Extract the [x, y] coordinate from the center of the cell holding the provided text.  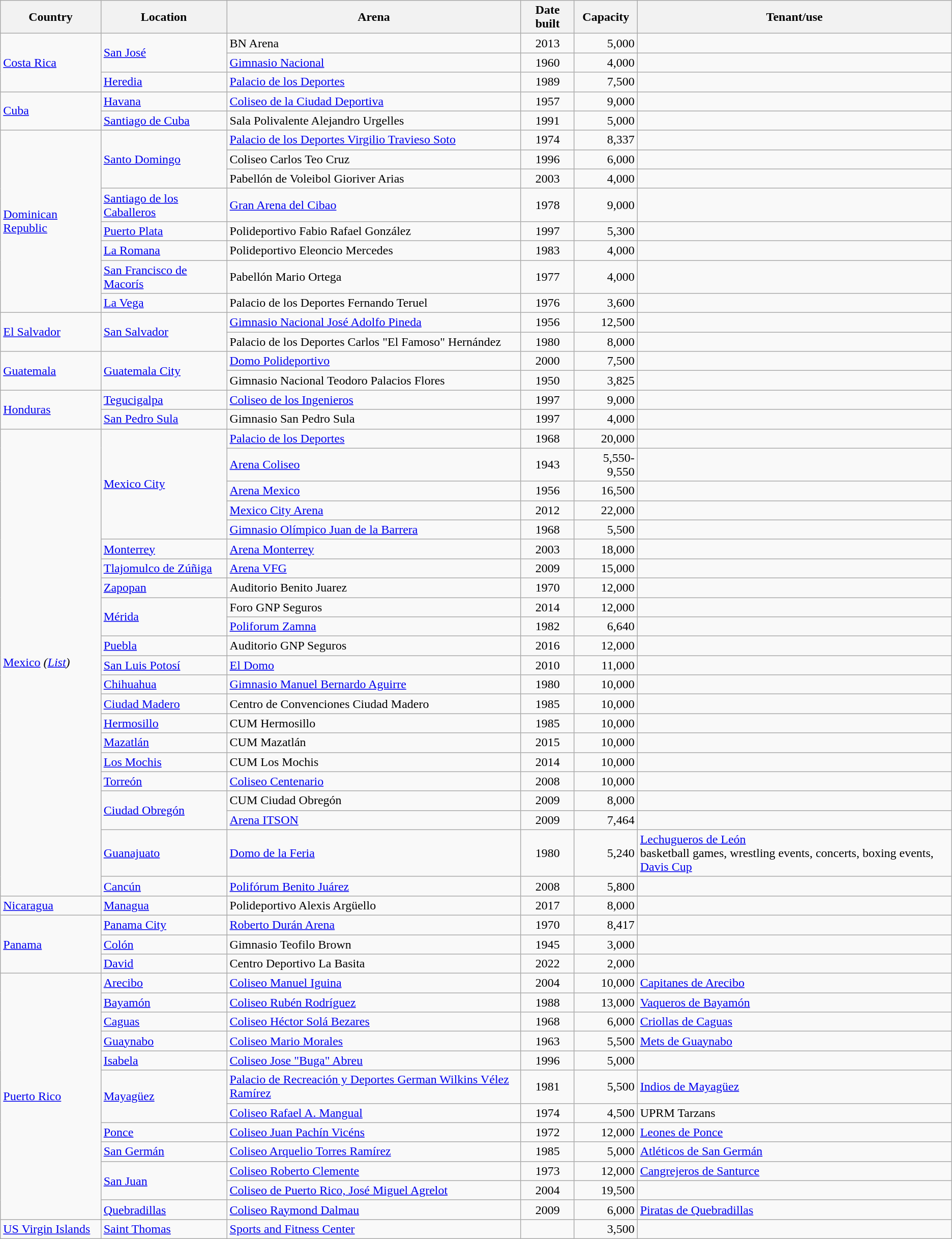
1960 [548, 63]
Mayagüez [164, 1097]
Mexico City Arena [374, 510]
Gimnasio Olímpico Juan de la Barrera [374, 529]
Saint Thomas [164, 1229]
Coliseo de la Ciudad Deportiva [374, 101]
US Virgin Islands [51, 1229]
Palacio de Recreación y Deportes German Wilkins Vélez Ramírez [374, 1086]
Isabela [164, 1060]
Coliseo Juan Pachín Vicéns [374, 1132]
2,000 [606, 964]
Coliseo Rubén Rodríguez [374, 1002]
3,600 [606, 303]
Santo Domingo [164, 159]
Managua [164, 905]
Chihuahua [164, 685]
Gimnasio Teofilo Brown [374, 945]
Gran Arena del Cibao [374, 204]
Palacio de los Deportes Virgilio Travieso Soto [374, 140]
San Pedro Sula [164, 419]
19,500 [606, 1190]
Coliseo de Puerto Rico, José Miguel Agrelot [374, 1190]
1989 [548, 82]
18,000 [606, 549]
Guatemala [51, 371]
3,000 [606, 945]
Coliseo Héctor Solá Bezares [374, 1022]
Arena VFG [374, 568]
Los Mochis [164, 762]
Polideportivo Eleoncio Mercedes [374, 250]
4,500 [606, 1113]
San Germán [164, 1152]
Arena ITSON [374, 820]
Palacio de los Deportes Carlos "El Famoso" Hernández [374, 342]
Cuba [51, 111]
Panama City [164, 925]
Coliseo Carlos Teo Cruz [374, 159]
5,800 [606, 886]
San José [164, 53]
Hermosillo [164, 723]
Sala Polivalente Alejandro Urgelles [374, 121]
San Juan [164, 1181]
Location [164, 17]
Criollas de Caguas [794, 1022]
Bayamón [164, 1002]
Costa Rica [51, 63]
Santiago de Cuba [164, 121]
Pabellón Mario Ortega [374, 277]
Guanajuato [164, 853]
Guaynabo [164, 1041]
Roberto Durán Arena [374, 925]
Santiago de los Caballeros [164, 204]
13,000 [606, 1002]
El Domo [374, 665]
5,240 [606, 853]
1972 [548, 1132]
Puerto Plata [164, 231]
Lechugueros de Leónbasketball games, wrestling events, concerts, boxing events, Davis Cup [794, 853]
11,000 [606, 665]
Ciudad Madero [164, 704]
BN Arena [374, 43]
Mets de Guaynabo [794, 1041]
Auditorio Benito Juarez [374, 587]
1976 [548, 303]
Cancún [164, 886]
Caguas [164, 1022]
Atléticos de San Germán [794, 1152]
5,550-9,550 [606, 465]
Mérida [164, 616]
2017 [548, 905]
Polifórum Benito Juárez [374, 886]
Colón [164, 945]
2013 [548, 43]
1982 [548, 627]
Tenant/use [794, 17]
Capacity [606, 17]
7,464 [606, 820]
1983 [548, 250]
Gimnasio Nacional [374, 63]
Gimnasio Manuel Bernardo Aguirre [374, 685]
Monterrey [164, 549]
2010 [548, 665]
Vaqueros de Bayamón [794, 1002]
Mexico City [164, 484]
Gimnasio Nacional Teodoro Palacios Flores [374, 380]
16,500 [606, 491]
Arena Mexico [374, 491]
Guatemala City [164, 371]
Mexico (List) [51, 662]
Coliseo Rafael A. Mangual [374, 1113]
San Salvador [164, 332]
Coliseo Roberto Clemente [374, 1171]
Country [51, 17]
Coliseo Arquelio Torres Ramírez [374, 1152]
Quebradillas [164, 1209]
San Francisco de Macorís [164, 277]
Foro GNP Seguros [374, 607]
5,300 [606, 231]
Coliseo Mario Morales [374, 1041]
15,000 [606, 568]
Palacio de los Deportes Fernando Teruel [374, 303]
Panama [51, 944]
12,500 [606, 322]
1957 [548, 101]
1988 [548, 1002]
2015 [548, 743]
1950 [548, 380]
Coliseo Manuel Iguina [374, 983]
Nicaragua [51, 905]
Puerto Rico [51, 1097]
Puebla [164, 646]
2012 [548, 510]
1973 [548, 1171]
Polideportivo Alexis Argüello [374, 905]
Ciudad Obregón [164, 810]
Piratas de Quebradillas [794, 1209]
Ponce [164, 1132]
Mazatlán [164, 743]
Arena [374, 17]
Coliseo de los Ingenieros [374, 400]
Arena Monterrey [374, 549]
3,500 [606, 1229]
CUM Ciudad Obregón [374, 801]
Centro Deportivo La Basita [374, 964]
Arena Coliseo [374, 465]
Gimnasio San Pedro Sula [374, 419]
UPRM Tarzans [794, 1113]
Domo Polideportivo [374, 361]
Sports and Fitness Center [374, 1229]
1963 [548, 1041]
CUM Mazatlán [374, 743]
2000 [548, 361]
El Salvador [51, 332]
La Romana [164, 250]
Gimnasio Nacional José Adolfo Pineda [374, 322]
22,000 [606, 510]
Date built [548, 17]
Havana [164, 101]
1943 [548, 465]
1978 [548, 204]
La Vega [164, 303]
Arecibo [164, 983]
Poliforum Zamna [374, 627]
CUM Hermosillo [374, 723]
8,337 [606, 140]
Capitanes de Arecibo [794, 983]
Coliseo Raymond Dalmau [374, 1209]
Domo de la Feria [374, 853]
Zapopan [164, 587]
Heredia [164, 82]
2022 [548, 964]
Torreón [164, 781]
1991 [548, 121]
Tlajomulco de Zúñiga [164, 568]
Tegucigalpa [164, 400]
Cangrejeros de Santurce [794, 1171]
Auditorio GNP Seguros [374, 646]
20,000 [606, 438]
1981 [548, 1086]
Polideportivo Fabio Rafael González [374, 231]
San Luis Potosí [164, 665]
David [164, 964]
Leones de Ponce [794, 1132]
8,417 [606, 925]
1977 [548, 277]
Indios de Mayagüez [794, 1086]
Coliseo Jose "Buga" Abreu [374, 1060]
Pabellón de Voleibol Gioriver Arias [374, 179]
Centro de Convenciones Ciudad Madero [374, 704]
2016 [548, 646]
Coliseo Centenario [374, 781]
1945 [548, 945]
6,640 [606, 627]
Dominican Republic [51, 221]
CUM Los Mochis [374, 762]
Honduras [51, 409]
3,825 [606, 380]
